Scan for the cell matching the given text and deliver its [x, y] coordinate at center. 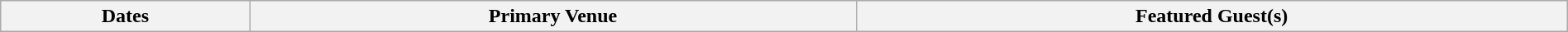
Featured Guest(s) [1212, 16]
Dates [126, 16]
Primary Venue [552, 16]
